Return the (X, Y) coordinate for the center point of the cell that contains the specified text.  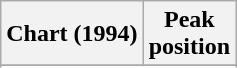
Chart (1994) (72, 34)
Peakposition (189, 34)
